Identify which cell holds the provided text, then report its (x, y) central coordinate. 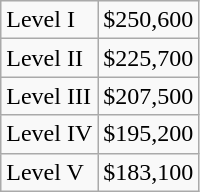
$250,600 (148, 20)
Level III (50, 96)
$183,100 (148, 172)
Level I (50, 20)
$225,700 (148, 58)
Level IV (50, 134)
Level V (50, 172)
$195,200 (148, 134)
$207,500 (148, 96)
Level II (50, 58)
